Search for the cell housing the specified text and yield its [X, Y] center coordinate. 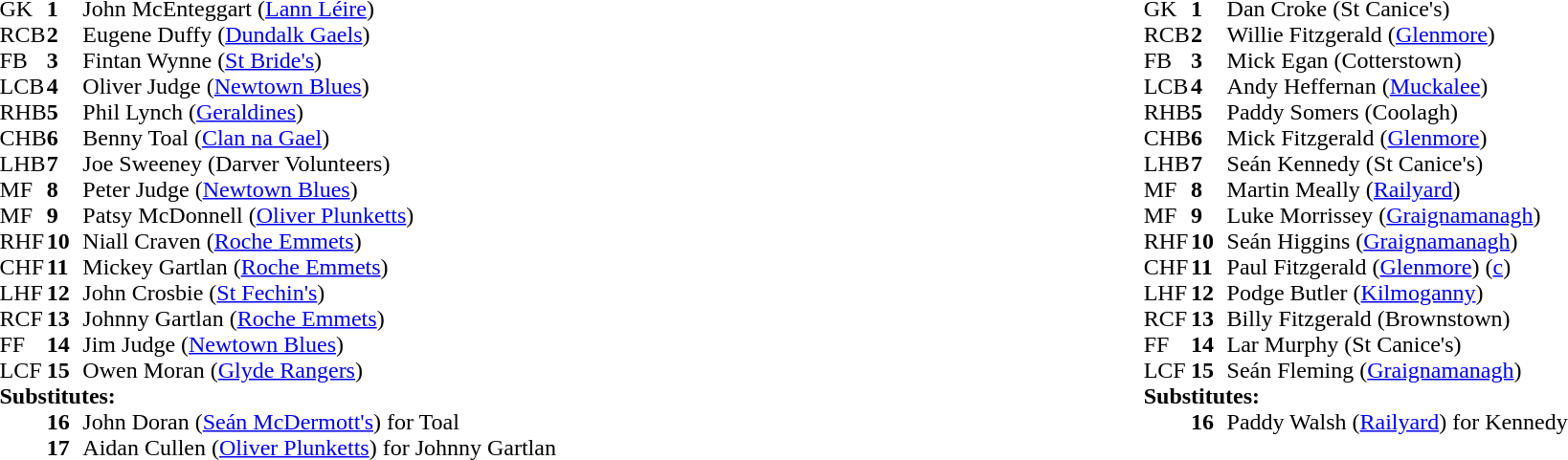
Owen Moran (Glyde Rangers) [320, 371]
Eugene Duffy (Dundalk Gaels) [320, 34]
Oliver Judge (Newtown Blues) [320, 86]
Peter Judge (Newtown Blues) [320, 189]
Lar Murphy (St Canice's) [1398, 344]
Luke Morrissey (Graignamanagh) [1398, 216]
Aidan Cullen (Oliver Plunketts) for Johnny Gartlan [320, 448]
Phil Lynch (Geraldines) [320, 113]
Podge Butler (Kilmoganny) [1398, 293]
Andy Heffernan (Muckalee) [1398, 86]
Paul Fitzgerald (Glenmore) (c) [1398, 268]
John Doran (Seán McDermott's) for Toal [320, 423]
Seán Kennedy (St Canice's) [1398, 164]
Seán Higgins (Graignamanagh) [1398, 241]
Martin Meally (Railyard) [1398, 189]
Paddy Somers (Coolagh) [1398, 113]
Paddy Walsh (Railyard) for Kennedy [1398, 423]
17 [65, 448]
Mick Fitzgerald (Glenmore) [1398, 138]
Seán Fleming (Graignamanagh) [1398, 371]
Jim Judge (Newtown Blues) [320, 344]
Benny Toal (Clan na Gael) [320, 138]
Willie Fitzgerald (Glenmore) [1398, 34]
Fintan Wynne (St Bride's) [320, 61]
Mickey Gartlan (Roche Emmets) [320, 268]
Patsy McDonnell (Oliver Plunketts) [320, 216]
Mick Egan (Cotterstown) [1398, 61]
Niall Craven (Roche Emmets) [320, 241]
John Crosbie (St Fechin's) [320, 293]
Billy Fitzgerald (Brownstown) [1398, 319]
Johnny Gartlan (Roche Emmets) [320, 319]
Joe Sweeney (Darver Volunteers) [320, 164]
